Determine the (x, y) coordinate at the center of the cell enclosing the given text.  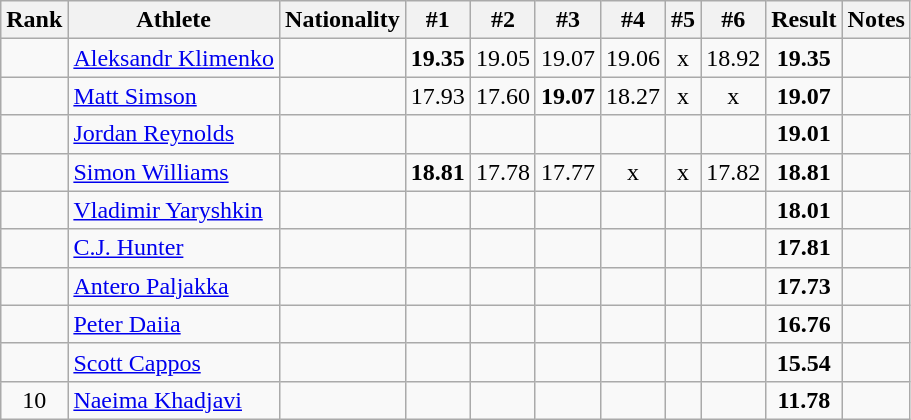
18.01 (804, 210)
Peter Daiia (174, 324)
17.60 (502, 96)
16.76 (804, 324)
Vladimir Yaryshkin (174, 210)
Jordan Reynolds (174, 134)
Nationality (343, 20)
Antero Paljakka (174, 286)
Notes (876, 20)
Result (804, 20)
Aleksandr Klimenko (174, 58)
19.01 (804, 134)
18.92 (734, 58)
C.J. Hunter (174, 248)
17.73 (804, 286)
11.78 (804, 400)
17.82 (734, 172)
17.93 (438, 96)
#3 (568, 20)
17.78 (502, 172)
Athlete (174, 20)
Matt Simson (174, 96)
19.05 (502, 58)
15.54 (804, 362)
#1 (438, 20)
Simon Williams (174, 172)
Rank (34, 20)
17.81 (804, 248)
#4 (632, 20)
17.77 (568, 172)
10 (34, 400)
18.27 (632, 96)
#2 (502, 20)
Naeima Khadjavi (174, 400)
Scott Cappos (174, 362)
#6 (734, 20)
#5 (684, 20)
19.06 (632, 58)
